Find where the given text appears and provide that cell's center as [x, y] coordinate. 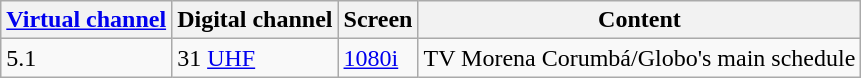
TV Morena Corumbá/Globo's main schedule [640, 58]
Virtual channel [86, 20]
5.1 [86, 58]
31 UHF [255, 58]
1080i [378, 58]
Screen [378, 20]
Content [640, 20]
Digital channel [255, 20]
